Identify which cell holds the provided text, then report its [X, Y] central coordinate. 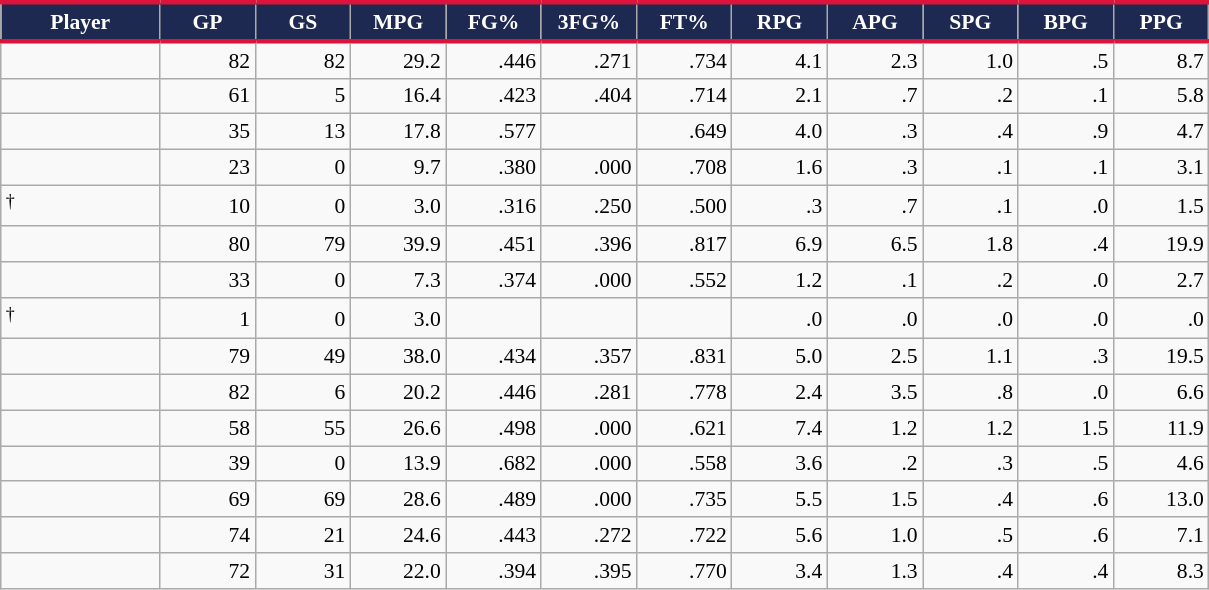
.271 [588, 60]
.831 [684, 357]
1.1 [970, 357]
.552 [684, 280]
BPG [1066, 22]
.374 [494, 280]
.423 [494, 96]
MPG [398, 22]
.443 [494, 535]
2.1 [780, 96]
PPG [1161, 22]
1.8 [970, 245]
.250 [588, 206]
FG% [494, 22]
4.7 [1161, 132]
55 [302, 428]
RPG [780, 22]
72 [208, 571]
28.6 [398, 500]
.500 [684, 206]
49 [302, 357]
GS [302, 22]
16.4 [398, 96]
22.0 [398, 571]
10 [208, 206]
29.2 [398, 60]
7.1 [1161, 535]
3FG% [588, 22]
23 [208, 168]
6.6 [1161, 393]
3.4 [780, 571]
.778 [684, 393]
6.9 [780, 245]
Player [80, 22]
26.6 [398, 428]
.734 [684, 60]
17.8 [398, 132]
.621 [684, 428]
4.6 [1161, 464]
.281 [588, 393]
24.6 [398, 535]
19.5 [1161, 357]
6 [302, 393]
.498 [494, 428]
.558 [684, 464]
1.6 [780, 168]
21 [302, 535]
.272 [588, 535]
61 [208, 96]
33 [208, 280]
35 [208, 132]
9.7 [398, 168]
SPG [970, 22]
3.1 [1161, 168]
.404 [588, 96]
8.3 [1161, 571]
.770 [684, 571]
.357 [588, 357]
.9 [1066, 132]
.682 [494, 464]
.316 [494, 206]
APG [874, 22]
FT% [684, 22]
.577 [494, 132]
2.5 [874, 357]
.489 [494, 500]
7.3 [398, 280]
80 [208, 245]
39.9 [398, 245]
.817 [684, 245]
4.0 [780, 132]
11.9 [1161, 428]
.735 [684, 500]
.380 [494, 168]
.396 [588, 245]
5.8 [1161, 96]
5 [302, 96]
6.5 [874, 245]
.714 [684, 96]
7.4 [780, 428]
2.4 [780, 393]
.434 [494, 357]
3.6 [780, 464]
2.7 [1161, 280]
39 [208, 464]
.451 [494, 245]
74 [208, 535]
4.1 [780, 60]
GP [208, 22]
58 [208, 428]
5.6 [780, 535]
2.3 [874, 60]
.395 [588, 571]
13 [302, 132]
38.0 [398, 357]
.722 [684, 535]
13.9 [398, 464]
5.5 [780, 500]
13.0 [1161, 500]
3.5 [874, 393]
20.2 [398, 393]
1 [208, 318]
.394 [494, 571]
8.7 [1161, 60]
.649 [684, 132]
5.0 [780, 357]
31 [302, 571]
1.3 [874, 571]
.8 [970, 393]
.708 [684, 168]
19.9 [1161, 245]
